From the cell containing the given text, extract its center point as [x, y] coordinate. 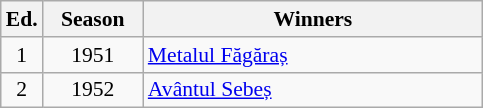
Winners [313, 19]
Season [93, 19]
1951 [93, 55]
1952 [93, 90]
2 [22, 90]
Avântul Sebeș [313, 90]
Ed. [22, 19]
Metalul Făgăraș [313, 55]
1 [22, 55]
